Scan for the cell matching the given text and deliver its [X, Y] coordinate at center. 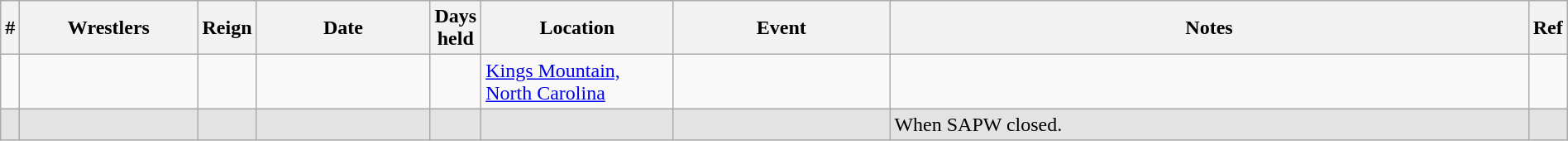
Date [343, 28]
Notes [1209, 28]
Wrestlers [109, 28]
Kings Mountain, North Carolina [577, 81]
Days held [456, 28]
Reign [227, 28]
# [10, 28]
When SAPW closed. [1209, 124]
Location [577, 28]
Event [782, 28]
Ref [1548, 28]
